Provide the (X, Y) coordinate of the cell's center where the given text is located.  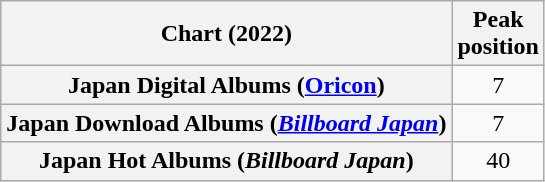
Peakposition (498, 34)
Japan Digital Albums (Oricon) (226, 85)
Chart (2022) (226, 34)
Japan Hot Albums (Billboard Japan) (226, 161)
Japan Download Albums (Billboard Japan) (226, 123)
40 (498, 161)
